Scan for the cell matching the given text and deliver its (x, y) coordinate at center. 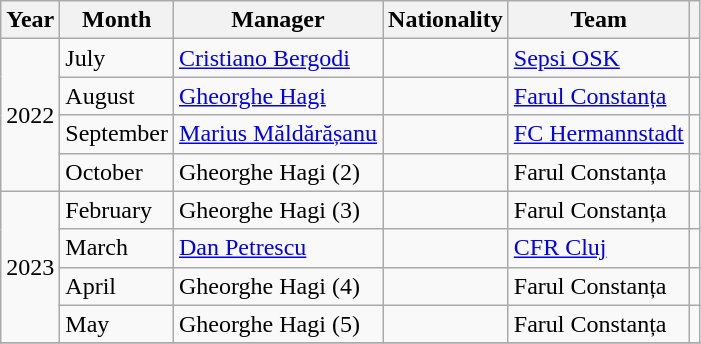
Year (30, 20)
Team (598, 20)
March (117, 248)
Nationality (446, 20)
Gheorghe Hagi (4) (278, 286)
October (117, 172)
Gheorghe Hagi (3) (278, 210)
2023 (30, 267)
Gheorghe Hagi (2) (278, 172)
September (117, 134)
Marius Măldărășanu (278, 134)
April (117, 286)
July (117, 58)
February (117, 210)
Gheorghe Hagi (5) (278, 324)
May (117, 324)
Dan Petrescu (278, 248)
CFR Cluj (598, 248)
2022 (30, 115)
Cristiano Bergodi (278, 58)
FC Hermannstadt (598, 134)
Sepsi OSK (598, 58)
Manager (278, 20)
Month (117, 20)
Gheorghe Hagi (278, 96)
August (117, 96)
